Find where the given text appears and provide that cell's center as (X, Y) coordinate. 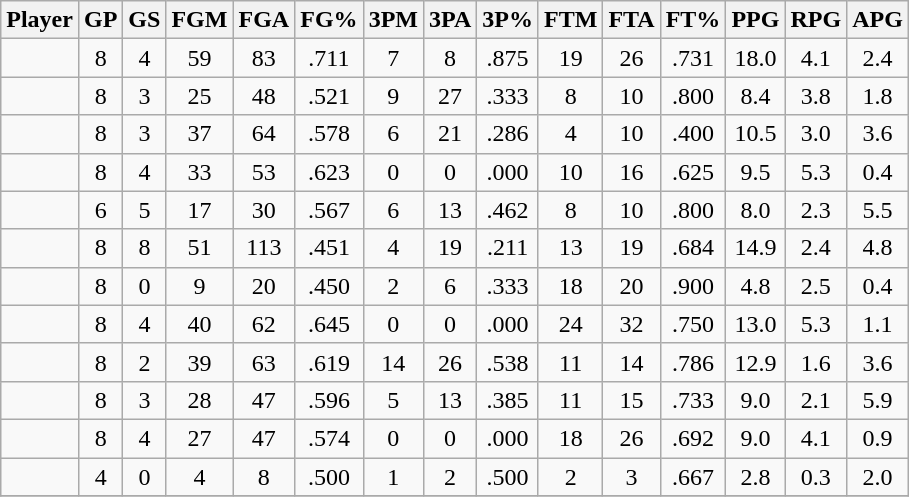
2.5 (816, 286)
48 (264, 96)
.451 (329, 248)
2.8 (756, 477)
3.8 (816, 96)
.623 (329, 172)
.619 (329, 362)
1.8 (878, 96)
1.6 (816, 362)
FGM (200, 20)
3.0 (816, 134)
.462 (508, 210)
30 (264, 210)
.385 (508, 400)
83 (264, 58)
62 (264, 324)
2.3 (816, 210)
Player (40, 20)
3PA (450, 20)
FTA (632, 20)
33 (200, 172)
39 (200, 362)
40 (200, 324)
24 (570, 324)
3P% (508, 20)
9.5 (756, 172)
.574 (329, 438)
5.5 (878, 210)
1 (393, 477)
53 (264, 172)
APG (878, 20)
64 (264, 134)
25 (200, 96)
21 (450, 134)
PPG (756, 20)
FTM (570, 20)
RPG (816, 20)
.750 (693, 324)
.596 (329, 400)
0.3 (816, 477)
37 (200, 134)
.900 (693, 286)
8.4 (756, 96)
.567 (329, 210)
.667 (693, 477)
.733 (693, 400)
GP (100, 20)
FGA (264, 20)
.692 (693, 438)
7 (393, 58)
.786 (693, 362)
.731 (693, 58)
.450 (329, 286)
12.9 (756, 362)
GS (144, 20)
.684 (693, 248)
.211 (508, 248)
2.0 (878, 477)
.711 (329, 58)
28 (200, 400)
14.9 (756, 248)
16 (632, 172)
63 (264, 362)
32 (632, 324)
FG% (329, 20)
17 (200, 210)
FT% (693, 20)
3PM (393, 20)
13.0 (756, 324)
.625 (693, 172)
2.1 (816, 400)
0.9 (878, 438)
.645 (329, 324)
.286 (508, 134)
.538 (508, 362)
.400 (693, 134)
.521 (329, 96)
113 (264, 248)
59 (200, 58)
5.9 (878, 400)
15 (632, 400)
8.0 (756, 210)
.875 (508, 58)
51 (200, 248)
10.5 (756, 134)
.578 (329, 134)
18.0 (756, 58)
1.1 (878, 324)
